Determine the [x, y] coordinate at the center of the cell enclosing the given text.  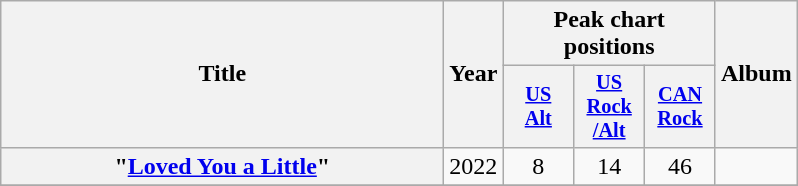
CANRock [680, 107]
2022 [474, 166]
Peak chart positions [610, 34]
14 [610, 166]
8 [538, 166]
USAlt [538, 107]
Year [474, 74]
USRock/Alt [610, 107]
"Loved You a Little" [222, 166]
46 [680, 166]
Title [222, 74]
Album [756, 74]
